Output the (X, Y) coordinate of the center of the cell containing the given text.  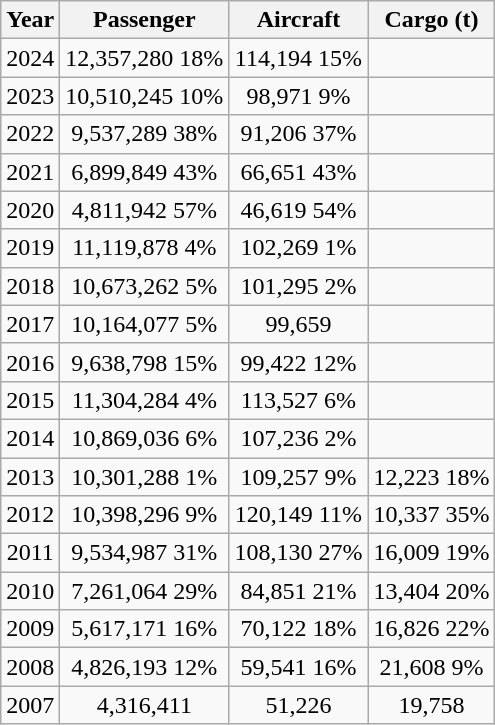
2020 (30, 210)
5,617,171 16% (144, 629)
2008 (30, 667)
16,826 22% (432, 629)
10,164,077 5% (144, 324)
2017 (30, 324)
120,149 11% (298, 515)
4,811,942 57% (144, 210)
2013 (30, 477)
2011 (30, 553)
2014 (30, 438)
4,316,411 (144, 705)
109,257 9% (298, 477)
Aircraft (298, 20)
107,236 2% (298, 438)
46,619 54% (298, 210)
Passenger (144, 20)
21,608 9% (432, 667)
16,009 19% (432, 553)
7,261,064 29% (144, 591)
2007 (30, 705)
59,541 16% (298, 667)
13,404 20% (432, 591)
99,422 12% (298, 362)
2015 (30, 400)
91,206 37% (298, 134)
101,295 2% (298, 286)
113,527 6% (298, 400)
102,269 1% (298, 248)
2012 (30, 515)
2022 (30, 134)
108,130 27% (298, 553)
11,119,878 4% (144, 248)
51,226 (298, 705)
10,510,245 10% (144, 96)
2023 (30, 96)
2016 (30, 362)
12,223 18% (432, 477)
2021 (30, 172)
70,122 18% (298, 629)
6,899,849 43% (144, 172)
2019 (30, 248)
11,304,284 4% (144, 400)
114,194 15% (298, 58)
9,537,289 38% (144, 134)
9,638,798 15% (144, 362)
Year (30, 20)
10,337 35% (432, 515)
10,301,288 1% (144, 477)
2009 (30, 629)
10,869,036 6% (144, 438)
Cargo (t) (432, 20)
66,651 43% (298, 172)
4,826,193 12% (144, 667)
12,357,280 18% (144, 58)
99,659 (298, 324)
9,534,987 31% (144, 553)
2024 (30, 58)
10,398,296 9% (144, 515)
2010 (30, 591)
98,971 9% (298, 96)
19,758 (432, 705)
84,851 21% (298, 591)
2018 (30, 286)
10,673,262 5% (144, 286)
